Output the [x, y] coordinate of the center of the cell containing the given text.  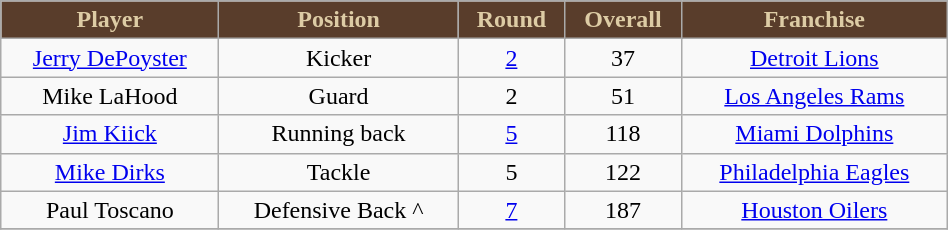
Los Angeles Rams [814, 96]
118 [624, 134]
Guard [338, 96]
Jim Kiick [110, 134]
Paul Toscano [110, 210]
Franchise [814, 20]
Overall [624, 20]
122 [624, 172]
187 [624, 210]
Tackle [338, 172]
Miami Dolphins [814, 134]
51 [624, 96]
37 [624, 58]
Mike Dirks [110, 172]
Round [511, 20]
7 [511, 210]
Position [338, 20]
Detroit Lions [814, 58]
Houston Oilers [814, 210]
Player [110, 20]
Kicker [338, 58]
Philadelphia Eagles [814, 172]
Jerry DePoyster [110, 58]
Running back [338, 134]
Mike LaHood [110, 96]
Defensive Back ^ [338, 210]
